Find where the given text appears and provide that cell's center as [x, y] coordinate. 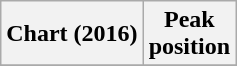
Chart (2016) [72, 34]
Peakposition [189, 34]
